From the cell containing the given text, extract its center point as [X, Y] coordinate. 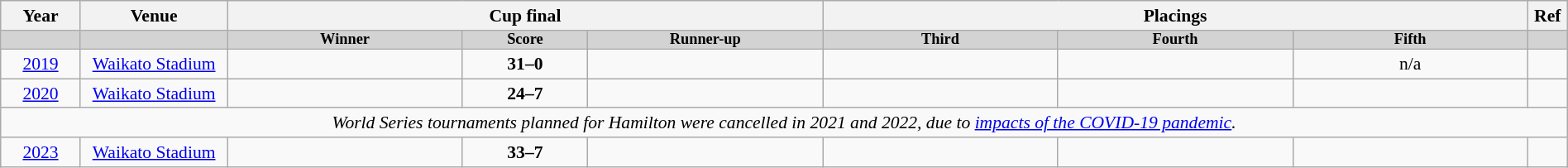
Placings [1175, 16]
Fourth [1175, 40]
Fifth [1410, 40]
2019 [41, 64]
Year [41, 16]
Third [940, 40]
33–7 [525, 152]
n/a [1410, 64]
Venue [154, 16]
31–0 [525, 64]
Winner [345, 40]
Runner-up [705, 40]
World Series tournaments planned for Hamilton were cancelled in 2021 and 2022, due to impacts of the COVID-19 pandemic. [784, 123]
2020 [41, 94]
Ref [1547, 16]
24–7 [525, 94]
2023 [41, 152]
Score [525, 40]
Cup final [525, 16]
